Capture the cell that displays the provided text and extract its [X, Y] central coordinate. 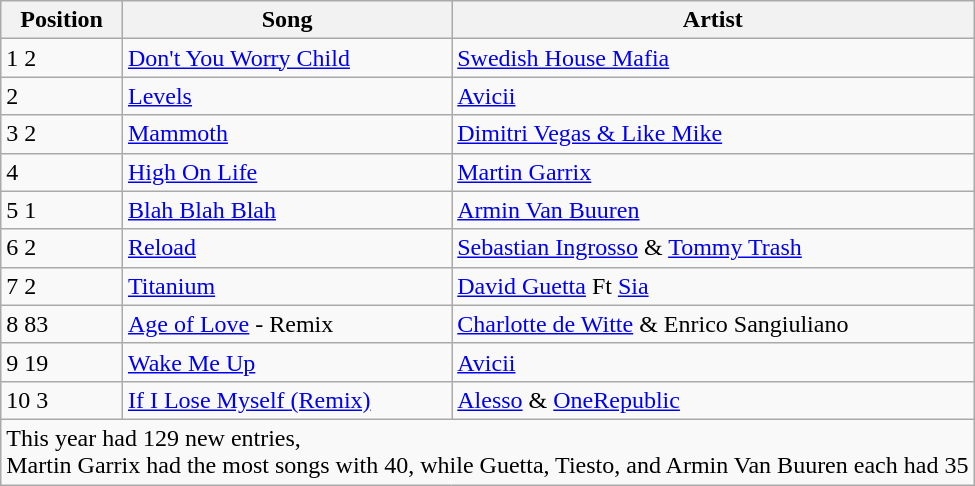
1 2 [62, 58]
Don't You Worry Child [286, 58]
Song [286, 20]
Swedish House Mafia [713, 58]
Sebastian Ingrosso & Tommy Trash [713, 248]
Levels [286, 96]
Age of Love - Remix [286, 324]
Martin Garrix [713, 172]
8 83 [62, 324]
Alesso & OneRepublic [713, 400]
If I Lose Myself (Remix) [286, 400]
Armin Van Buuren [713, 210]
Dimitri Vegas & Like Mike [713, 134]
Reload [286, 248]
Wake Me Up [286, 362]
High On Life [286, 172]
6 2 [62, 248]
Artist [713, 20]
Charlotte de Witte & Enrico Sangiuliano [713, 324]
10 3 [62, 400]
4 [62, 172]
5 1 [62, 210]
7 2 [62, 286]
Blah Blah Blah [286, 210]
David Guetta Ft Sia [713, 286]
Position [62, 20]
Mammoth [286, 134]
9 19 [62, 362]
This year had 129 new entries,Martin Garrix had the most songs with 40, while Guetta, Tiesto, and Armin Van Buuren each had 35 [488, 452]
3 2 [62, 134]
2 [62, 96]
Titanium [286, 286]
